Scan for the cell matching the given text and deliver its [X, Y] coordinate at center. 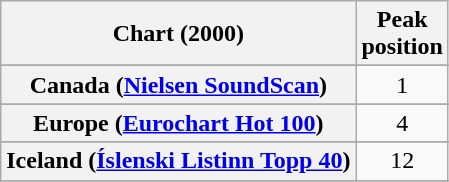
Chart (2000) [178, 34]
Iceland (Íslenski Listinn Topp 40) [178, 161]
Peakposition [402, 34]
4 [402, 123]
Europe (Eurochart Hot 100) [178, 123]
12 [402, 161]
1 [402, 85]
Canada (Nielsen SoundScan) [178, 85]
